Search for the cell housing the specified text and yield its (X, Y) center coordinate. 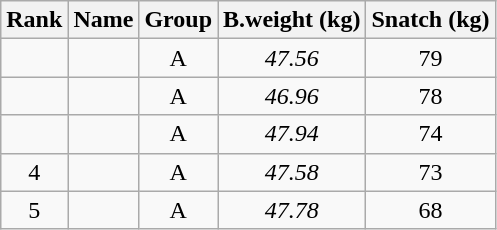
4 (34, 172)
Group (178, 20)
5 (34, 210)
46.96 (292, 96)
47.78 (292, 210)
47.58 (292, 172)
68 (430, 210)
47.56 (292, 58)
47.94 (292, 134)
78 (430, 96)
Snatch (kg) (430, 20)
Rank (34, 20)
79 (430, 58)
Name (104, 20)
B.weight (kg) (292, 20)
74 (430, 134)
73 (430, 172)
